Pinpoint the cell where the given text exists, returning its [X, Y] midpoint coordinate. 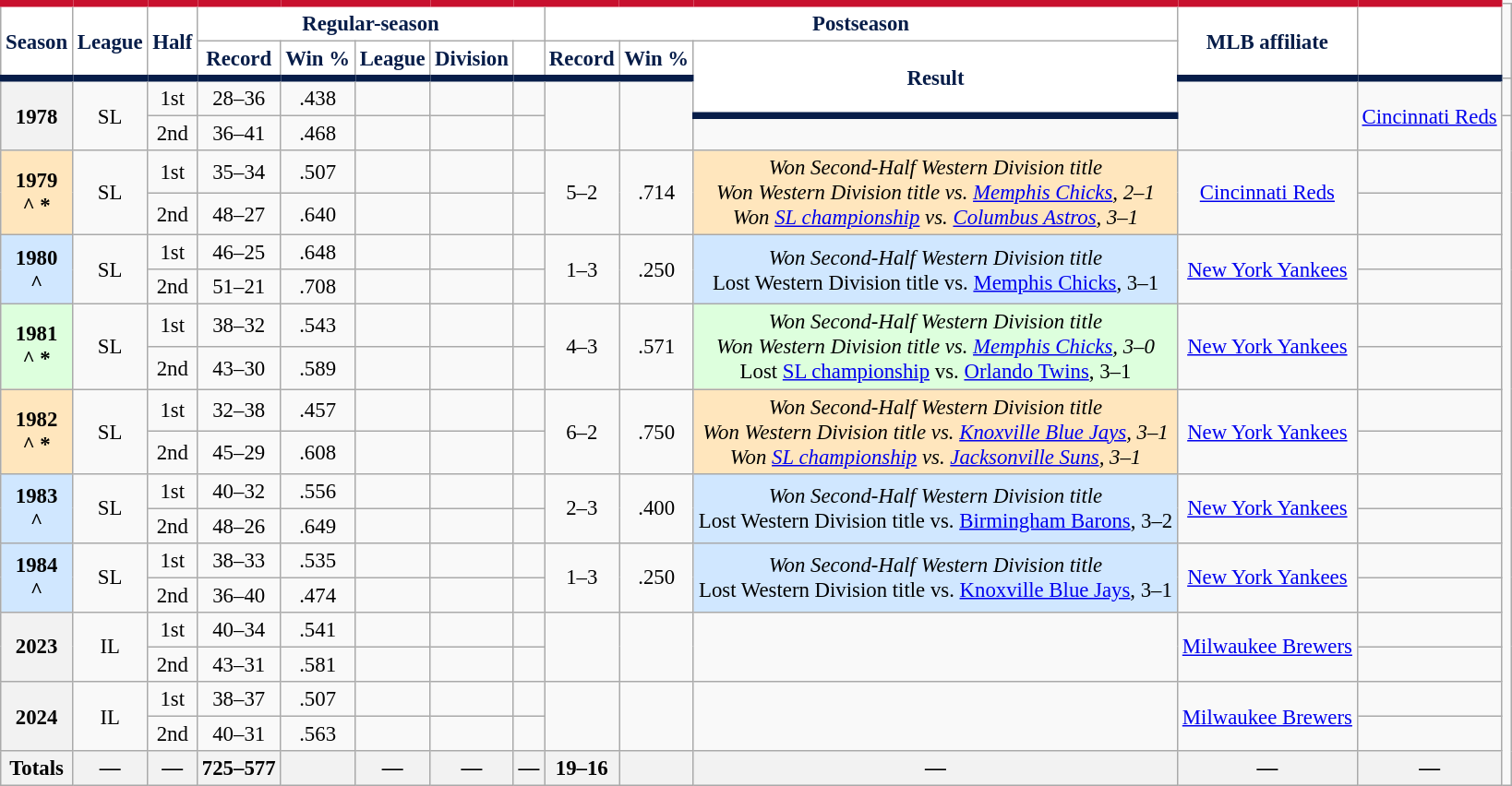
Totals [37, 768]
48–26 [239, 526]
51–21 [239, 287]
40–34 [239, 630]
725–577 [239, 768]
19–16 [582, 768]
.400 [656, 507]
.714 [656, 193]
46–25 [239, 253]
Won Second-Half Western Division titleWon Western Division title vs. Memphis Chicks, 2–1Won SL championship vs. Columbus Astros, 3–1 [935, 193]
32–38 [239, 411]
Won Second-Half Western Division titleWon Western Division title vs. Knoxville Blue Jays, 3–1Won SL championship vs. Jacksonville Suns, 3–1 [935, 432]
2023 [37, 648]
Result [935, 79]
.581 [318, 664]
.649 [318, 526]
.571 [656, 347]
35–34 [239, 172]
43–31 [239, 664]
2024 [37, 716]
Won Second-Half Western Division titleLost Western Division title vs. Knoxville Blue Jays, 3–1 [935, 578]
.438 [318, 98]
.608 [318, 452]
Postseason [861, 22]
.556 [318, 491]
Regular-season [371, 22]
Won Second-Half Western Division titleLost Western Division title vs. Birmingham Barons, 3–2 [935, 507]
1982^ * [37, 432]
45–29 [239, 452]
40–31 [239, 733]
43–30 [239, 368]
4–3 [582, 347]
1984^ [37, 578]
.457 [318, 411]
.648 [318, 253]
.535 [318, 560]
.563 [318, 733]
2–3 [582, 507]
.541 [318, 630]
.468 [318, 134]
1978 [37, 114]
38–37 [239, 699]
1979^ * [37, 193]
MLB affiliate [1268, 41]
48–27 [239, 214]
38–33 [239, 560]
1983^ [37, 507]
38–32 [239, 326]
1981^ * [37, 347]
Season [37, 41]
Half [173, 41]
.474 [318, 595]
.589 [318, 368]
.708 [318, 287]
5–2 [582, 193]
.543 [318, 326]
.750 [656, 432]
28–36 [239, 98]
6–2 [582, 432]
.640 [318, 214]
Division [472, 61]
36–41 [239, 134]
36–40 [239, 595]
1980^ [37, 269]
40–32 [239, 491]
Won Second-Half Western Division titleWon Western Division title vs. Memphis Chicks, 3–0Lost SL championship vs. Orlando Twins, 3–1 [935, 347]
Won Second-Half Western Division titleLost Western Division title vs. Memphis Chicks, 3–1 [935, 269]
